Scan for the cell matching the given text and deliver its (X, Y) coordinate at center. 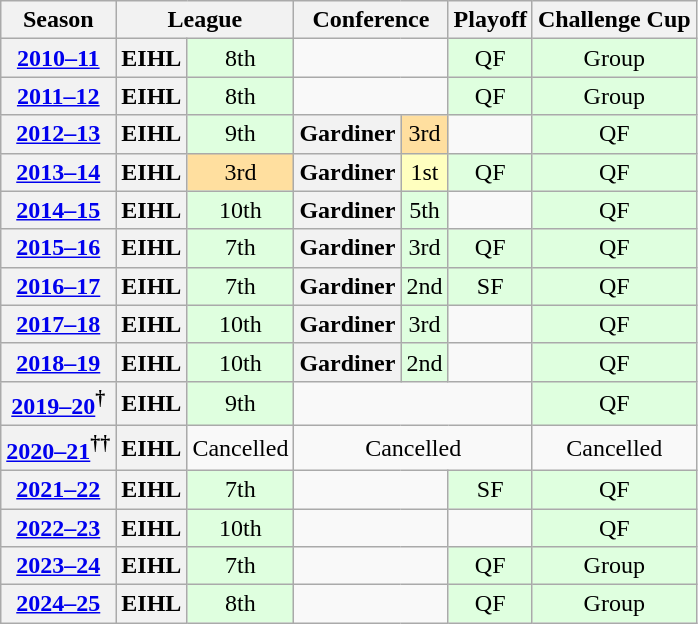
2023–24 (58, 566)
2018–19 (58, 362)
2021–22 (58, 489)
2015–16 (58, 248)
2020–21†† (58, 448)
2011–12 (58, 96)
1st (424, 172)
2022–23 (58, 528)
2016–17 (58, 286)
2010–11 (58, 58)
Conference (371, 20)
Challenge Cup (614, 20)
2013–14 (58, 172)
Playoff (490, 20)
2014–15 (58, 210)
2017–18 (58, 324)
5th (424, 210)
2019–20† (58, 404)
Season (58, 20)
League (205, 20)
2012–13 (58, 134)
2024–25 (58, 604)
